From the cell containing the given text, extract its center point as [X, Y] coordinate. 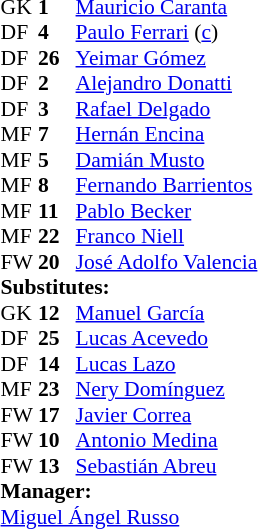
11 [57, 211]
3 [57, 109]
20 [57, 262]
GK [20, 313]
Substitutes: [130, 287]
10 [57, 441]
2 [57, 83]
Manuel García [167, 313]
Lucas Lazo [167, 364]
8 [57, 185]
Alejandro Donatti [167, 83]
5 [57, 160]
Nery Domínguez [167, 389]
4 [57, 33]
13 [57, 466]
14 [57, 364]
Paulo Ferrari (c) [167, 33]
22 [57, 237]
26 [57, 58]
Yeimar Gómez [167, 58]
Rafael Delgado [167, 109]
Hernán Encina [167, 135]
Manager: [130, 491]
Lucas Acevedo [167, 339]
Damián Musto [167, 160]
Sebastián Abreu [167, 466]
23 [57, 389]
25 [57, 339]
Javier Correa [167, 415]
12 [57, 313]
7 [57, 135]
José Adolfo Valencia [167, 262]
17 [57, 415]
Pablo Becker [167, 211]
Antonio Medina [167, 441]
Franco Niell [167, 237]
Fernando Barrientos [167, 185]
